Extract the (x, y) coordinate from the center of the cell holding the provided text.  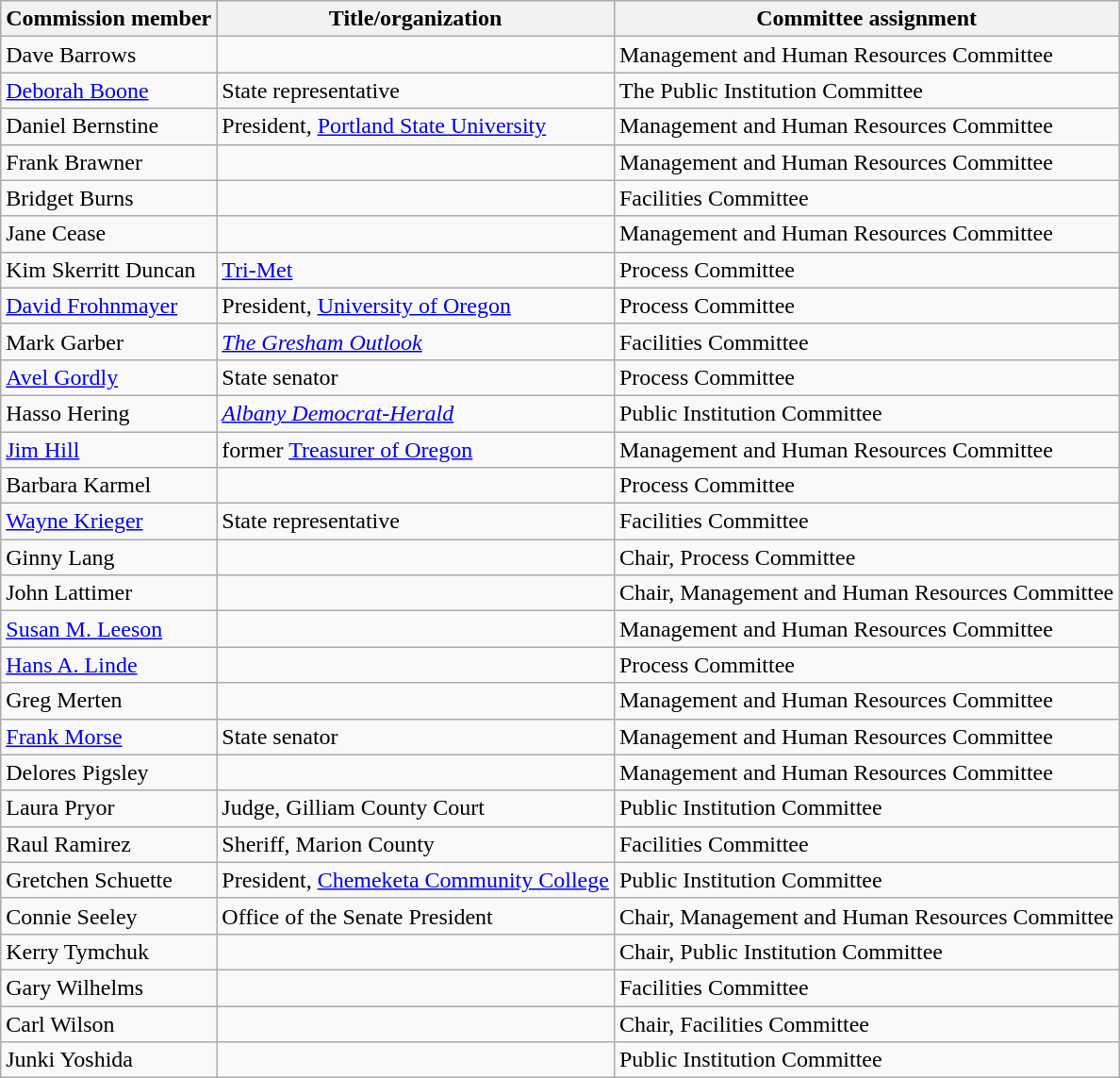
Gary Wilhelms (109, 987)
Judge, Gilliam County Court (416, 808)
The Public Institution Committee (865, 91)
Delores Pigsley (109, 772)
Gretchen Schuette (109, 880)
President, University of Oregon (416, 306)
Deborah Boone (109, 91)
Junki Yoshida (109, 1060)
Title/organization (416, 19)
Laura Pryor (109, 808)
Albany Democrat-Herald (416, 413)
President, Portland State University (416, 126)
Greg Merten (109, 701)
Sheriff, Marion County (416, 844)
Tri-Met (416, 270)
Chair, Public Institution Committee (865, 952)
Connie Seeley (109, 916)
Chair, Process Committee (865, 557)
Frank Brawner (109, 162)
Jim Hill (109, 450)
Mark Garber (109, 341)
Wayne Krieger (109, 522)
Kim Skerritt Duncan (109, 270)
Commission member (109, 19)
Daniel Bernstine (109, 126)
Committee assignment (865, 19)
Jane Cease (109, 234)
Chair, Facilities Committee (865, 1023)
Bridget Burns (109, 198)
Raul Ramirez (109, 844)
Avel Gordly (109, 377)
Office of the Senate President (416, 916)
The Gresham Outlook (416, 341)
Frank Morse (109, 737)
David Frohnmayer (109, 306)
John Lattimer (109, 593)
Barbara Karmel (109, 486)
Dave Barrows (109, 55)
President, Chemeketa Community College (416, 880)
Hans A. Linde (109, 665)
Hasso Hering (109, 413)
Ginny Lang (109, 557)
former Treasurer of Oregon (416, 450)
Susan M. Leeson (109, 629)
Kerry Tymchuk (109, 952)
Carl Wilson (109, 1023)
